Locate the cell with the specified text and output its [X, Y] center coordinate. 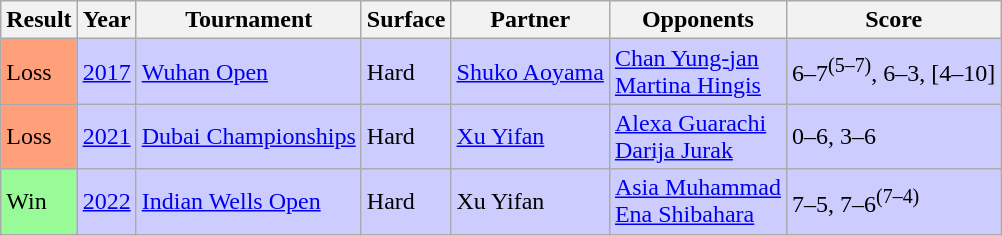
Wuhan Open [248, 72]
6–7(5–7), 6–3, [4–10] [893, 72]
Opponents [698, 20]
2021 [106, 136]
Chan Yung-jan Martina Hingis [698, 72]
Surface [406, 20]
Partner [530, 20]
0–6, 3–6 [893, 136]
Result [39, 20]
Shuko Aoyama [530, 72]
Asia Muhammad Ena Shibahara [698, 202]
Score [893, 20]
Dubai Championships [248, 136]
Year [106, 20]
2022 [106, 202]
Tournament [248, 20]
Indian Wells Open [248, 202]
Win [39, 202]
2017 [106, 72]
7–5, 7–6(7–4) [893, 202]
Alexa Guarachi Darija Jurak [698, 136]
